Detect which cell encompasses the target text, then output its [x, y] center coordinate. 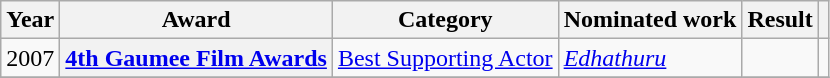
Category [445, 20]
2007 [30, 58]
4th Gaumee Film Awards [196, 58]
Nominated work [650, 20]
Result [780, 20]
Best Supporting Actor [445, 58]
Edhathuru [650, 58]
Award [196, 20]
Year [30, 20]
